Return (x, y) of the center of cell containing provided text 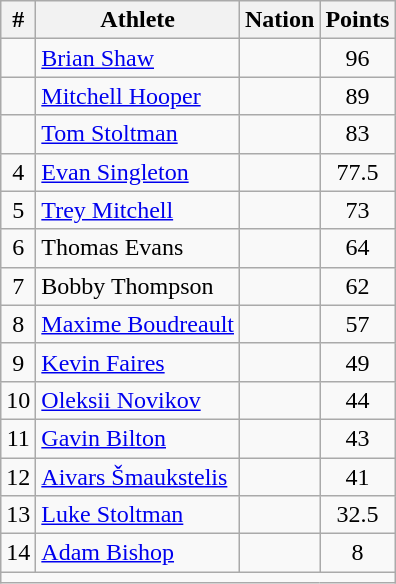
12 (18, 477)
Points (358, 20)
Evan Singleton (138, 172)
7 (18, 286)
Luke Stoltman (138, 515)
14 (18, 553)
43 (358, 438)
Aivars Šmaukstelis (138, 477)
5 (18, 210)
Trey Mitchell (138, 210)
41 (358, 477)
64 (358, 248)
32.5 (358, 515)
Bobby Thompson (138, 286)
73 (358, 210)
# (18, 20)
Nation (280, 20)
6 (18, 248)
Mitchell Hooper (138, 96)
11 (18, 438)
Tom Stoltman (138, 134)
Brian Shaw (138, 58)
Thomas Evans (138, 248)
89 (358, 96)
Gavin Bilton (138, 438)
13 (18, 515)
Oleksii Novikov (138, 400)
44 (358, 400)
Maxime Boudreault (138, 324)
57 (358, 324)
Adam Bishop (138, 553)
9 (18, 362)
62 (358, 286)
Kevin Faires (138, 362)
83 (358, 134)
10 (18, 400)
4 (18, 172)
77.5 (358, 172)
Athlete (138, 20)
49 (358, 362)
96 (358, 58)
